Output the [X, Y] coordinate of the center of the cell containing the given text.  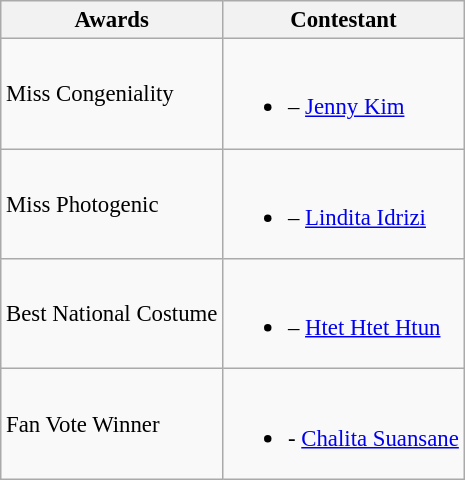
Awards [112, 20]
– Jenny Kim [344, 94]
Miss Congeniality [112, 94]
Fan Vote Winner [112, 424]
– Lindita Idrizi [344, 204]
Contestant [344, 20]
– Htet Htet Htun [344, 314]
- Chalita Suansane [344, 424]
Miss Photogenic [112, 204]
Best National Costume [112, 314]
